Output the [X, Y] coordinate of the center of the cell containing the given text.  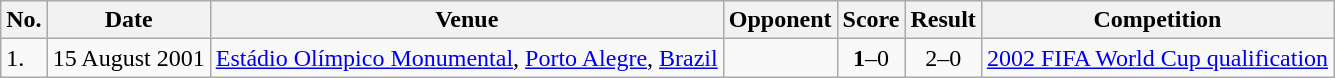
15 August 2001 [128, 58]
Competition [1157, 20]
Date [128, 20]
2002 FIFA World Cup qualification [1157, 58]
1. [24, 58]
2–0 [943, 58]
Estádio Olímpico Monumental, Porto Alegre, Brazil [466, 58]
Opponent [780, 20]
Result [943, 20]
Score [871, 20]
No. [24, 20]
Venue [466, 20]
1–0 [871, 58]
